Detect which cell encompasses the target text, then output its [x, y] center coordinate. 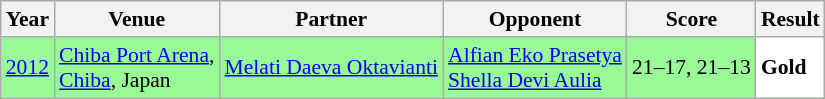
Chiba Port Arena,Chiba, Japan [136, 68]
Year [28, 19]
Venue [136, 19]
Melati Daeva Oktavianti [331, 68]
21–17, 21–13 [692, 68]
Partner [331, 19]
2012 [28, 68]
Score [692, 19]
Gold [790, 68]
Opponent [535, 19]
Alfian Eko Prasetya Shella Devi Aulia [535, 68]
Result [790, 19]
